Find where the given text appears and provide that cell's center as (x, y) coordinate. 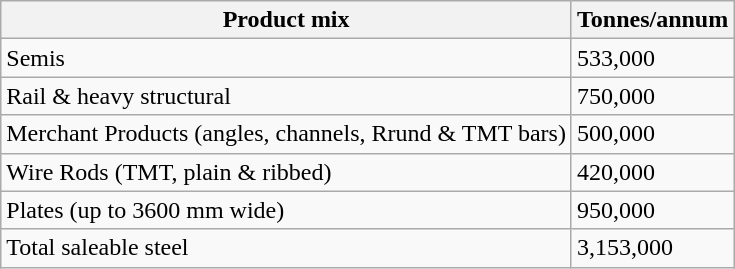
Plates (up to 3600 mm wide) (286, 210)
Wire Rods (TMT, plain & ribbed) (286, 172)
Rail & heavy structural (286, 96)
Total saleable steel (286, 248)
3,153,000 (652, 248)
420,000 (652, 172)
500,000 (652, 134)
533,000 (652, 58)
Tonnes/annum (652, 20)
Product mix (286, 20)
950,000 (652, 210)
750,000 (652, 96)
Merchant Products (angles, channels, Rrund & TMT bars) (286, 134)
Semis (286, 58)
